Find where the given text appears and provide that cell's center as (X, Y) coordinate. 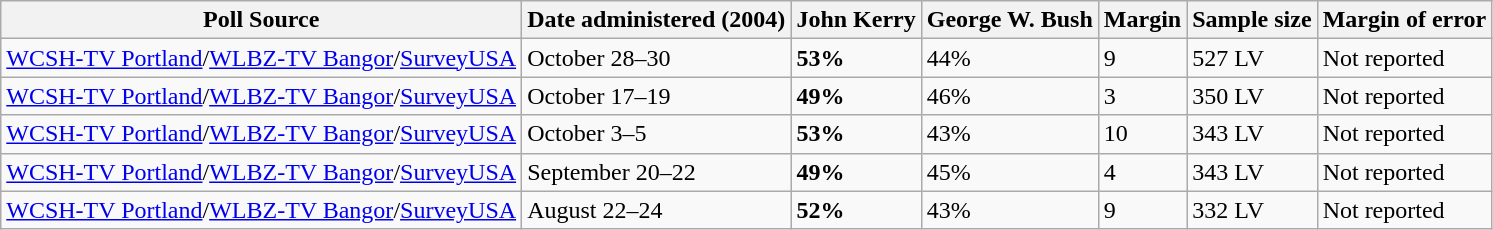
527 LV (1252, 58)
3 (1142, 96)
George W. Bush (1010, 20)
Poll Source (262, 20)
350 LV (1252, 96)
August 22–24 (656, 210)
October 3–5 (656, 134)
October 28–30 (656, 58)
44% (1010, 58)
September 20–22 (656, 172)
52% (856, 210)
Date administered (2004) (656, 20)
John Kerry (856, 20)
45% (1010, 172)
10 (1142, 134)
4 (1142, 172)
Margin of error (1404, 20)
332 LV (1252, 210)
October 17–19 (656, 96)
Sample size (1252, 20)
46% (1010, 96)
Margin (1142, 20)
